Find where the given text appears and provide that cell's center as (x, y) coordinate. 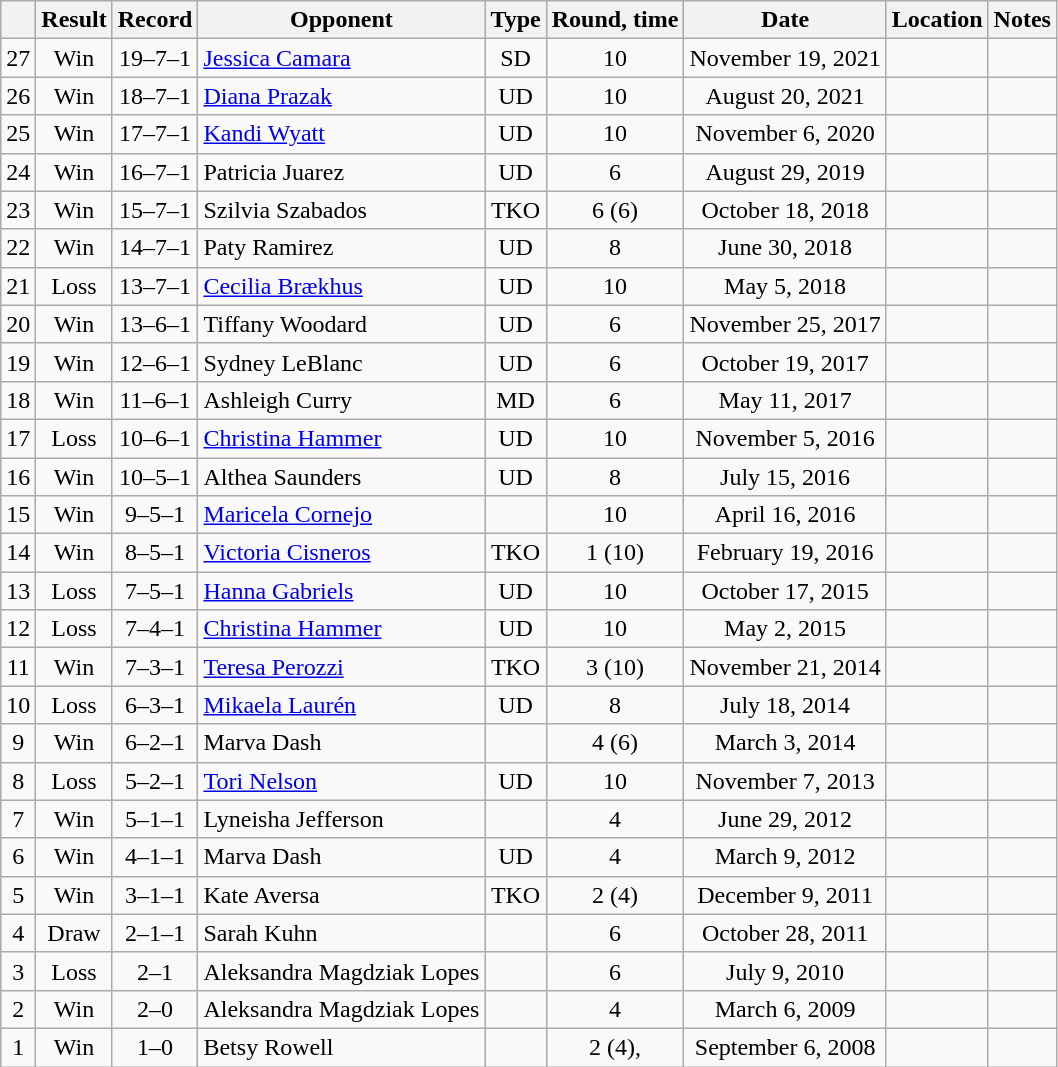
1 (10) (615, 553)
Paty Ramirez (342, 248)
Cecilia Brækhus (342, 286)
23 (18, 210)
Kandi Wyatt (342, 134)
6–3–1 (155, 705)
11 (18, 667)
Lyneisha Jefferson (342, 819)
Sarah Kuhn (342, 933)
15 (18, 515)
7–4–1 (155, 629)
September 6, 2008 (785, 1047)
2–1–1 (155, 933)
9–5–1 (155, 515)
Maricela Cornejo (342, 515)
MD (516, 400)
4 (6) (615, 743)
Round, time (615, 20)
Tori Nelson (342, 781)
June 29, 2012 (785, 819)
1 (18, 1047)
Betsy Rowell (342, 1047)
18–7–1 (155, 96)
4–1–1 (155, 857)
14 (18, 553)
November 21, 2014 (785, 667)
June 30, 2018 (785, 248)
Sydney LeBlanc (342, 362)
9 (18, 743)
18 (18, 400)
13–6–1 (155, 324)
2 (4) (615, 895)
2–1 (155, 971)
11–6–1 (155, 400)
26 (18, 96)
Mikaela Laurén (342, 705)
16–7–1 (155, 172)
3–1–1 (155, 895)
5 (18, 895)
5–2–1 (155, 781)
March 9, 2012 (785, 857)
6–2–1 (155, 743)
24 (18, 172)
November 25, 2017 (785, 324)
Szilvia Szabados (342, 210)
May 2, 2015 (785, 629)
July 9, 2010 (785, 971)
12–6–1 (155, 362)
3 (18, 971)
27 (18, 58)
2 (18, 1009)
7–5–1 (155, 591)
1–0 (155, 1047)
2–0 (155, 1009)
March 6, 2009 (785, 1009)
Location (937, 20)
7–3–1 (155, 667)
October 19, 2017 (785, 362)
Kate Aversa (342, 895)
Diana Prazak (342, 96)
13–7–1 (155, 286)
15–7–1 (155, 210)
20 (18, 324)
Hanna Gabriels (342, 591)
19 (18, 362)
May 11, 2017 (785, 400)
10–5–1 (155, 477)
13 (18, 591)
25 (18, 134)
6 (6) (615, 210)
16 (18, 477)
Record (155, 20)
October 17, 2015 (785, 591)
April 16, 2016 (785, 515)
Date (785, 20)
Althea Saunders (342, 477)
Tiffany Woodard (342, 324)
August 20, 2021 (785, 96)
Opponent (342, 20)
Type (516, 20)
SD (516, 58)
May 5, 2018 (785, 286)
Draw (74, 933)
2 (4), (615, 1047)
19–7–1 (155, 58)
7 (18, 819)
17 (18, 438)
17–7–1 (155, 134)
5–1–1 (155, 819)
12 (18, 629)
November 6, 2020 (785, 134)
February 19, 2016 (785, 553)
November 19, 2021 (785, 58)
December 9, 2011 (785, 895)
July 15, 2016 (785, 477)
October 28, 2011 (785, 933)
November 7, 2013 (785, 781)
August 29, 2019 (785, 172)
Patricia Juarez (342, 172)
Teresa Perozzi (342, 667)
8–5–1 (155, 553)
March 3, 2014 (785, 743)
Jessica Camara (342, 58)
November 5, 2016 (785, 438)
Ashleigh Curry (342, 400)
October 18, 2018 (785, 210)
14–7–1 (155, 248)
3 (10) (615, 667)
July 18, 2014 (785, 705)
21 (18, 286)
Victoria Cisneros (342, 553)
10–6–1 (155, 438)
22 (18, 248)
Result (74, 20)
Notes (1022, 20)
